Determine the (x, y) coordinate at the center of the cell enclosing the given text.  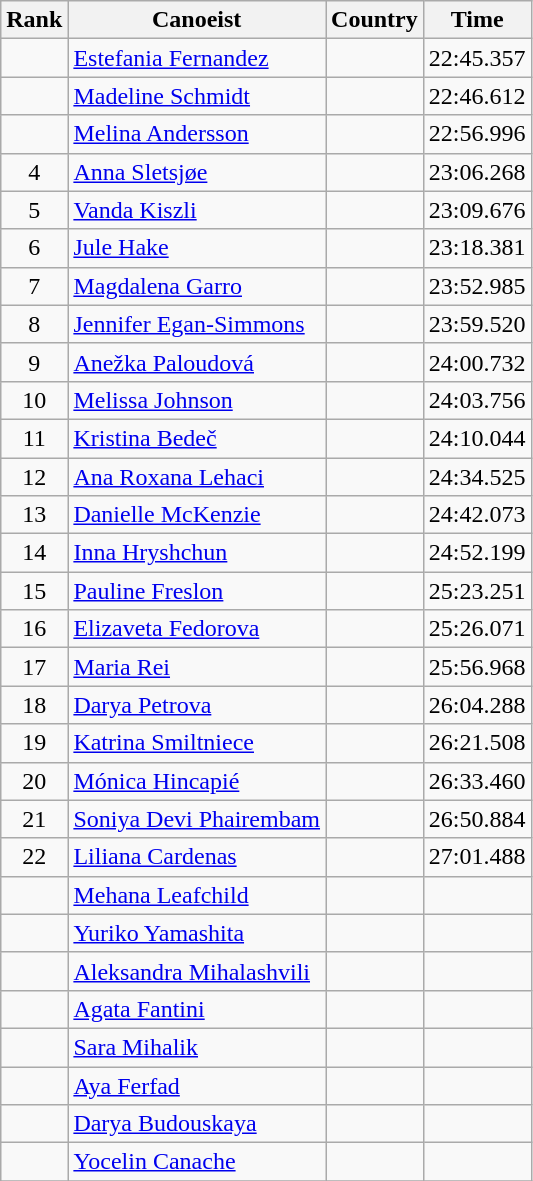
14 (34, 553)
26:50.884 (477, 819)
Maria Rei (197, 667)
4 (34, 172)
26:04.288 (477, 705)
Agata Fantini (197, 1009)
Yuriko Yamashita (197, 933)
Magdalena Garro (197, 286)
19 (34, 743)
Madeline Schmidt (197, 96)
13 (34, 515)
25:23.251 (477, 591)
23:06.268 (477, 172)
Melina Andersson (197, 134)
17 (34, 667)
11 (34, 438)
24:03.756 (477, 400)
16 (34, 629)
24:10.044 (477, 438)
Jule Hake (197, 248)
25:56.968 (477, 667)
22:45.357 (477, 58)
26:33.460 (477, 781)
Estefania Fernandez (197, 58)
Time (477, 20)
26:21.508 (477, 743)
24:34.525 (477, 477)
Inna Hryshchun (197, 553)
Elizaveta Fedorova (197, 629)
24:52.199 (477, 553)
12 (34, 477)
Anna Sletsjøe (197, 172)
Yocelin Canache (197, 1162)
5 (34, 210)
24:42.073 (477, 515)
Mónica Hincapié (197, 781)
Country (375, 20)
Sara Mihalik (197, 1047)
Pauline Freslon (197, 591)
Canoeist (197, 20)
Darya Petrova (197, 705)
Mehana Leafchild (197, 895)
18 (34, 705)
Aleksandra Mihalashvili (197, 971)
7 (34, 286)
10 (34, 400)
6 (34, 248)
15 (34, 591)
8 (34, 324)
Kristina Bedeč (197, 438)
21 (34, 819)
27:01.488 (477, 857)
23:18.381 (477, 248)
Melissa Johnson (197, 400)
20 (34, 781)
23:52.985 (477, 286)
Soniya Devi Phairembam (197, 819)
Danielle McKenzie (197, 515)
25:26.071 (477, 629)
Anežka Paloudová (197, 362)
22:46.612 (477, 96)
Aya Ferfad (197, 1085)
Vanda Kiszli (197, 210)
24:00.732 (477, 362)
23:59.520 (477, 324)
Liliana Cardenas (197, 857)
23:09.676 (477, 210)
Rank (34, 20)
9 (34, 362)
Ana Roxana Lehaci (197, 477)
22:56.996 (477, 134)
Jennifer Egan-Simmons (197, 324)
Katrina Smiltniece (197, 743)
Darya Budouskaya (197, 1124)
22 (34, 857)
